Return [X, Y] of the center of cell containing provided text 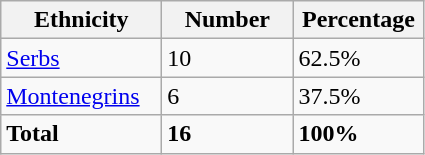
6 [228, 96]
10 [228, 58]
Montenegrins [82, 96]
Serbs [82, 58]
Total [82, 134]
16 [228, 134]
100% [358, 134]
Number [228, 20]
Percentage [358, 20]
62.5% [358, 58]
Ethnicity [82, 20]
37.5% [358, 96]
